Capture the cell that displays the provided text and extract its [X, Y] central coordinate. 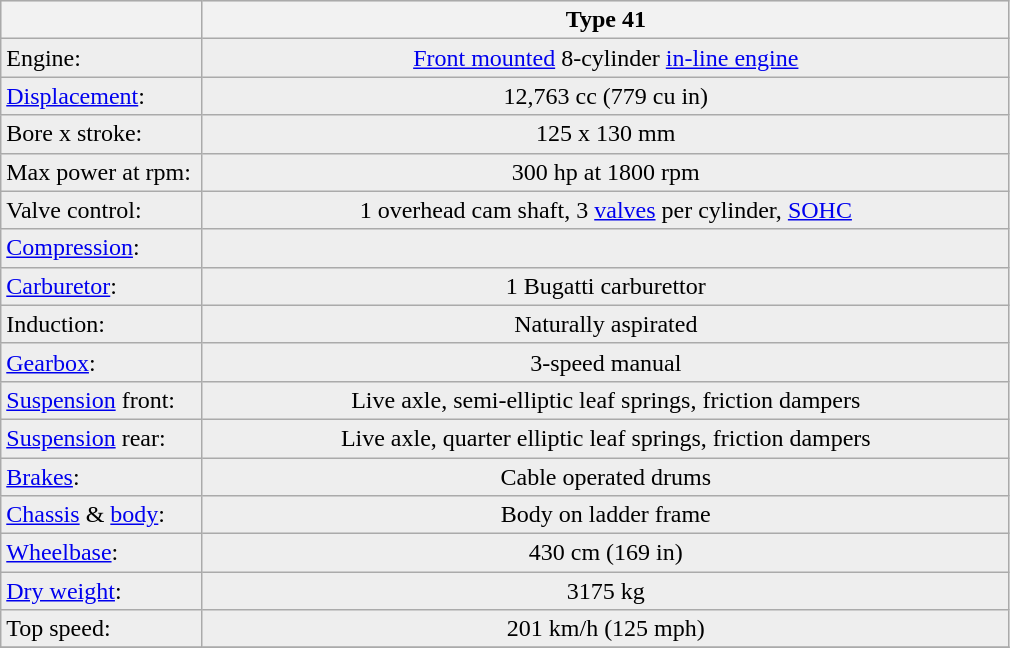
201 km/h (125 mph) [606, 629]
Suspension front: [102, 400]
Valve control: [102, 210]
Top speed: [102, 629]
Suspension rear: [102, 438]
Wheelbase: [102, 553]
430 cm (169 in) [606, 553]
1 Bugatti carburettor [606, 286]
300 hp at 1800 rpm [606, 172]
125 x 130 mm [606, 134]
Live axle, semi-elliptic leaf springs, friction dampers [606, 400]
Engine: [102, 58]
Body on ladder frame [606, 515]
Front mounted 8-cylinder in-line engine [606, 58]
3-speed manual [606, 362]
1 overhead cam shaft, 3 valves per cylinder, SOHC [606, 210]
Gearbox: [102, 362]
Chassis & body: [102, 515]
Type 41 [606, 20]
Max power at rpm: [102, 172]
Compression: [102, 248]
Displacement: [102, 96]
Brakes: [102, 477]
Bore x stroke: [102, 134]
3175 kg [606, 591]
12,763 cc (779 cu in) [606, 96]
Carburetor: [102, 286]
Naturally aspirated [606, 324]
Dry weight: [102, 591]
Cable operated drums [606, 477]
Induction: [102, 324]
Live axle, quarter elliptic leaf springs, friction dampers [606, 438]
